Provide the [X, Y] coordinate of the cell's center where the given text is located.  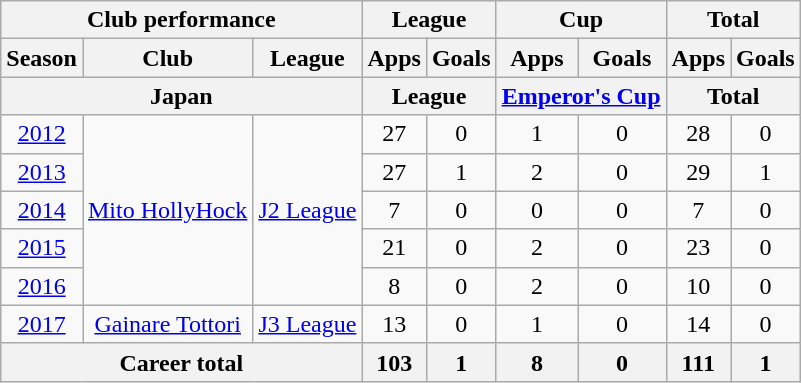
Club performance [182, 20]
2017 [42, 324]
21 [394, 248]
14 [698, 324]
23 [698, 248]
2013 [42, 172]
103 [394, 362]
Gainare Tottori [167, 324]
2012 [42, 134]
111 [698, 362]
28 [698, 134]
10 [698, 286]
29 [698, 172]
Career total [182, 362]
Mito HollyHock [167, 210]
J2 League [308, 210]
2015 [42, 248]
2016 [42, 286]
2014 [42, 210]
J3 League [308, 324]
13 [394, 324]
Emperor's Cup [581, 96]
Cup [581, 20]
Season [42, 58]
Japan [182, 96]
Club [167, 58]
